From the cell containing the given text, extract its center point as [X, Y] coordinate. 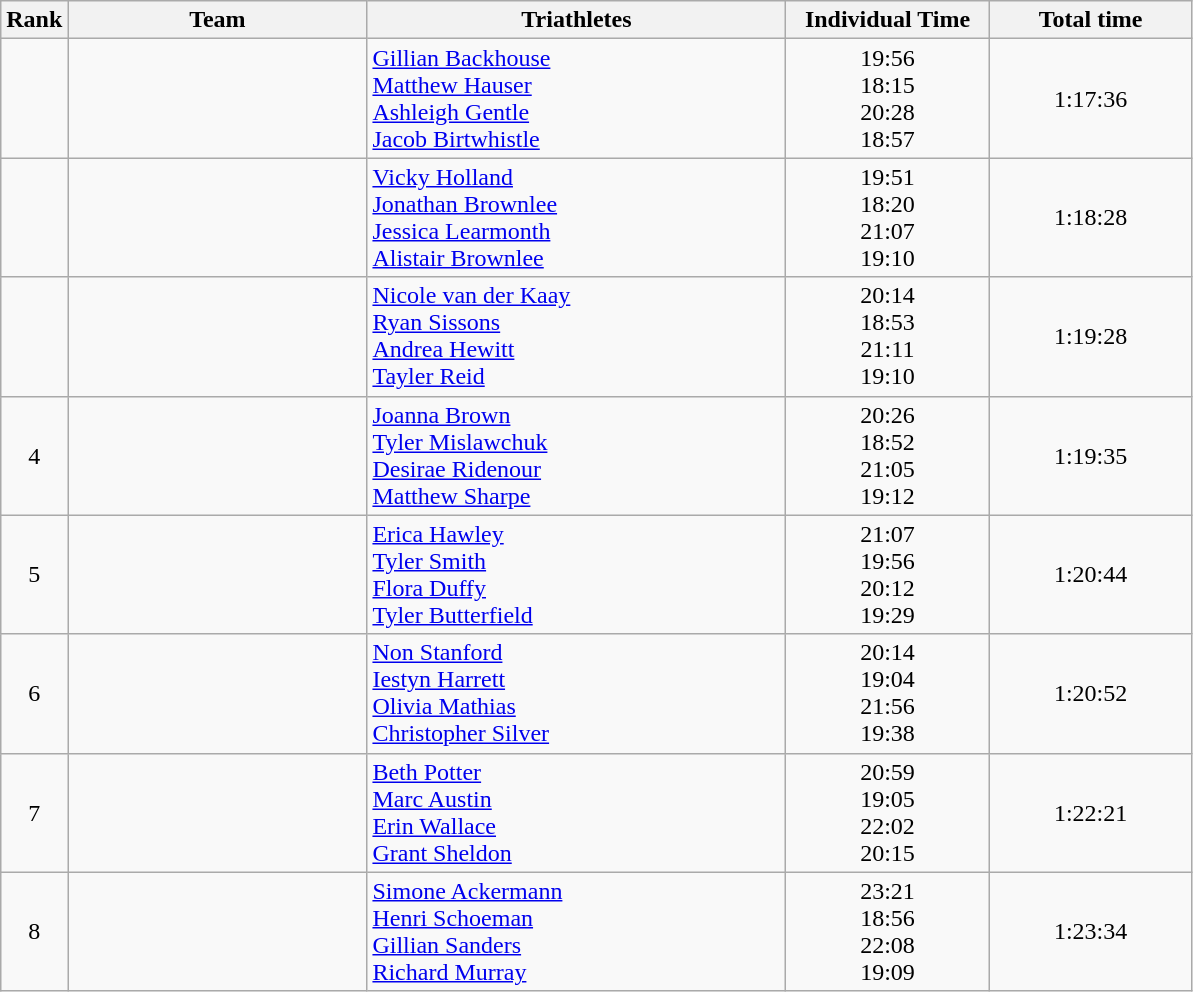
20:1418:5321:1119:10 [888, 336]
Triathletes [576, 20]
4 [34, 456]
19:5118:2021:0719:10 [888, 218]
8 [34, 932]
20:5919:0522:0220:15 [888, 812]
5 [34, 574]
1:19:28 [1090, 336]
1:20:52 [1090, 694]
1:20:44 [1090, 574]
Beth PotterMarc AustinErin WallaceGrant Sheldon [576, 812]
6 [34, 694]
1:23:34 [1090, 932]
Non StanfordIestyn HarrettOlivia MathiasChristopher Silver [576, 694]
Joanna BrownTyler MislawchukDesirae RidenourMatthew Sharpe [576, 456]
1:17:36 [1090, 98]
Erica HawleyTyler SmithFlora DuffyTyler Butterfield [576, 574]
20:1419:0421:5619:38 [888, 694]
1:19:35 [1090, 456]
20:2618:5221:0519:12 [888, 456]
Team [218, 20]
Rank [34, 20]
21:0719:5620:1219:29 [888, 574]
Vicky HollandJonathan BrownleeJessica LearmonthAlistair Brownlee [576, 218]
7 [34, 812]
Simone AckermannHenri SchoemanGillian SandersRichard Murray [576, 932]
Individual Time [888, 20]
Total time [1090, 20]
Nicole van der KaayRyan SissonsAndrea HewittTayler Reid [576, 336]
19:5618:1520:2818:57 [888, 98]
1:22:21 [1090, 812]
Gillian BackhouseMatthew HauserAshleigh GentleJacob Birtwhistle [576, 98]
23:2118:5622:0819:09 [888, 932]
1:18:28 [1090, 218]
